From the cell containing the given text, extract its center point as [x, y] coordinate. 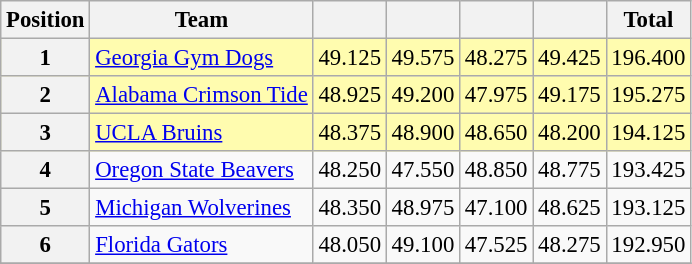
Total [648, 20]
48.375 [350, 133]
192.950 [648, 245]
195.275 [648, 95]
Georgia Gym Dogs [202, 58]
193.425 [648, 170]
Michigan Wolverines [202, 208]
49.425 [570, 58]
47.100 [496, 208]
48.250 [350, 170]
48.625 [570, 208]
Florida Gators [202, 245]
1 [46, 58]
48.775 [570, 170]
47.525 [496, 245]
48.900 [422, 133]
48.925 [350, 95]
48.850 [496, 170]
49.100 [422, 245]
49.200 [422, 95]
4 [46, 170]
47.975 [496, 95]
196.400 [648, 58]
48.650 [496, 133]
Team [202, 20]
5 [46, 208]
48.200 [570, 133]
48.050 [350, 245]
Alabama Crimson Tide [202, 95]
Position [46, 20]
6 [46, 245]
47.550 [422, 170]
2 [46, 95]
3 [46, 133]
48.975 [422, 208]
Oregon State Beavers [202, 170]
194.125 [648, 133]
UCLA Bruins [202, 133]
49.575 [422, 58]
48.350 [350, 208]
49.125 [350, 58]
193.125 [648, 208]
49.175 [570, 95]
